For the text-containing cell, return its midpoint in [X, Y] coordinate format. 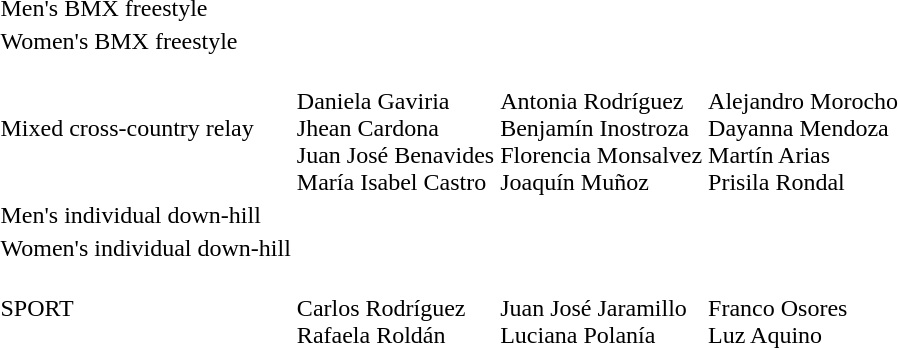
Daniela GaviriaJhean CardonaJuan José BenavidesMaría Isabel Castro [395, 128]
Antonia RodríguezBenjamín InostrozaFlorencia MonsalvezJoaquín Muñoz [602, 128]
